Pinpoint the cell where the given text exists, returning its [x, y] midpoint coordinate. 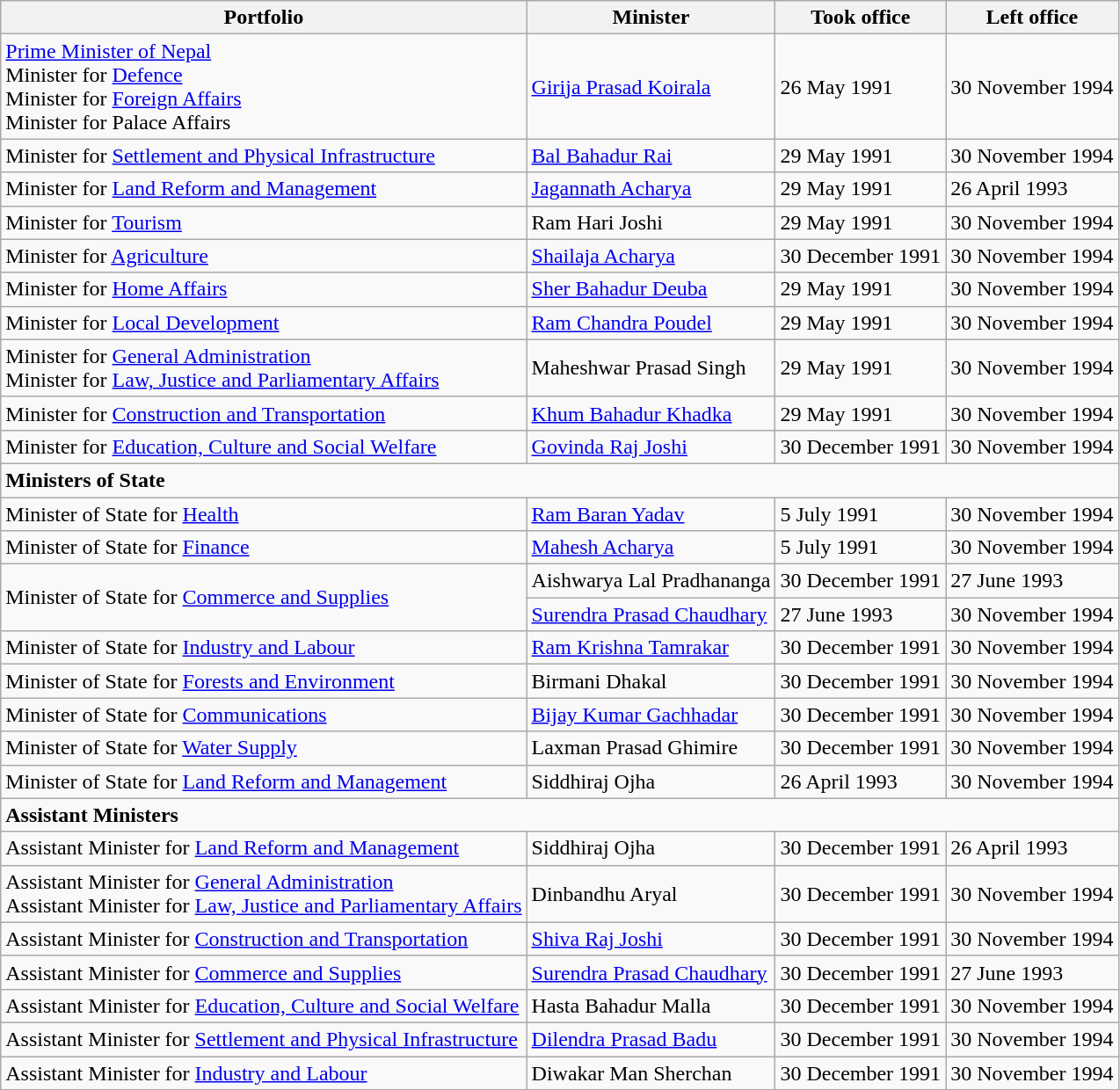
Bijay Kumar Gachhadar [651, 715]
Prime Minister of NepalMinister for DefenceMinister for Foreign AffairsMinister for Palace Affairs [264, 86]
Assistant Minister for Settlement and Physical Infrastructure [264, 1039]
Minister of State for Forests and Environment [264, 681]
Minister of State for Industry and Labour [264, 648]
Minister of State for Finance [264, 548]
Govinda Raj Joshi [651, 447]
Bal Bahadur Rai [651, 156]
Dinbandhu Aryal [651, 893]
Sher Bahadur Deuba [651, 289]
Birmani Dhakal [651, 681]
Assistant Minister for Industry and Labour [264, 1073]
Mahesh Acharya [651, 548]
Khum Bahadur Khadka [651, 413]
Minister for Home Affairs [264, 289]
Ram Baran Yadav [651, 514]
Ministers of State [559, 480]
Laxman Prasad Ghimire [651, 748]
Minister of State for Health [264, 514]
Shailaja Acharya [651, 256]
Minister for Settlement and Physical Infrastructure [264, 156]
Aishwarya Lal Pradhananga [651, 581]
Jagannath Acharya [651, 189]
Maheshwar Prasad Singh [651, 367]
Left office [1032, 18]
Minister of State for Communications [264, 715]
Minister of State for Commerce and Supplies [264, 598]
Minister for Land Reform and Management [264, 189]
Girija Prasad Koirala [651, 86]
Minister for Education, Culture and Social Welfare [264, 447]
Minister for Construction and Transportation [264, 413]
Assistant Minister for Commerce and Supplies [264, 972]
Assistant Ministers [559, 815]
Ram Chandra Poudel [651, 323]
Took office [861, 18]
Minister of State for Land Reform and Management [264, 781]
Portfolio [264, 18]
Minister of State for Water Supply [264, 748]
Minister for Agriculture [264, 256]
Assistant Minister for Education, Culture and Social Welfare [264, 1006]
Dilendra Prasad Badu [651, 1039]
Minister for Local Development [264, 323]
Assistant Minister for Land Reform and Management [264, 848]
Ram Krishna Tamrakar [651, 648]
Ram Hari Joshi [651, 222]
Assistant Minister for Construction and Transportation [264, 939]
Assistant Minister for General AdministrationAssistant Minister for Law, Justice and Parliamentary Affairs [264, 893]
Minister [651, 18]
Diwakar Man Sherchan [651, 1073]
Minister for General AdministrationMinister for Law, Justice and Parliamentary Affairs [264, 367]
Shiva Raj Joshi [651, 939]
Hasta Bahadur Malla [651, 1006]
Minister for Tourism [264, 222]
26 May 1991 [861, 86]
